Output the (x, y) coordinate of the center of the cell containing the given text.  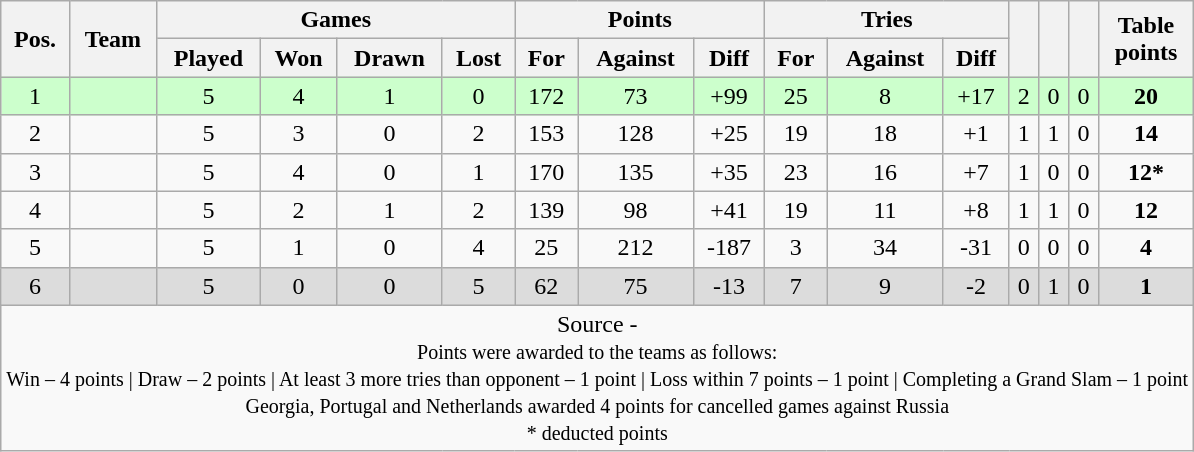
+35 (728, 172)
+25 (728, 134)
9 (885, 286)
12 (1146, 210)
11 (885, 210)
Games (336, 20)
73 (636, 96)
+17 (976, 96)
+99 (728, 96)
8 (885, 96)
75 (636, 286)
153 (546, 134)
212 (636, 248)
-13 (728, 286)
Drawn (390, 58)
6 (36, 286)
12* (1146, 172)
20 (1146, 96)
98 (636, 210)
Points (640, 20)
+41 (728, 210)
Played (208, 58)
18 (885, 134)
14 (1146, 134)
23 (796, 172)
172 (546, 96)
Tablepoints (1146, 39)
Lost (478, 58)
Won (298, 58)
34 (885, 248)
7 (796, 286)
+7 (976, 172)
128 (636, 134)
62 (546, 286)
139 (546, 210)
+8 (976, 210)
Tries (887, 20)
135 (636, 172)
Pos. (36, 39)
-187 (728, 248)
-31 (976, 248)
170 (546, 172)
16 (885, 172)
-2 (976, 286)
Team (112, 39)
+1 (976, 134)
